Search for the cell housing the specified text and yield its [X, Y] center coordinate. 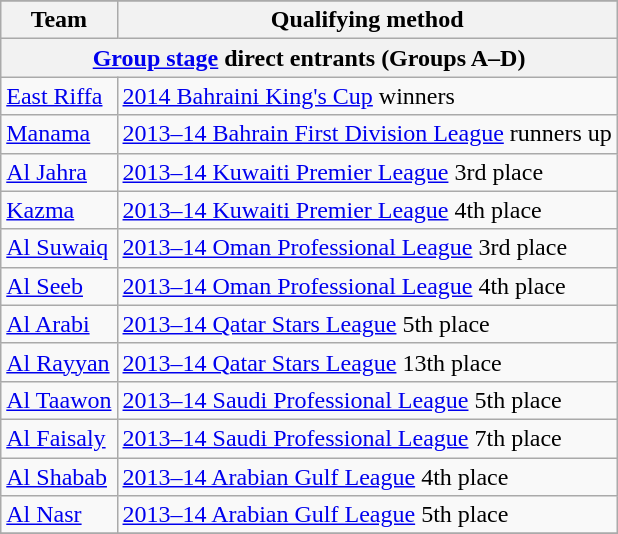
Group stage direct entrants (Groups A–D) [310, 58]
2013–14 Kuwaiti Premier League 4th place [367, 210]
2013–14 Bahrain First Division League runners up [367, 134]
Kazma [59, 210]
2014 Bahraini King's Cup winners [367, 96]
2013–14 Kuwaiti Premier League 3rd place [367, 172]
Team [59, 20]
Al Shabab [59, 477]
Qualifying method [367, 20]
2013–14 Qatar Stars League 5th place [367, 324]
2013–14 Saudi Professional League 7th place [367, 438]
2013–14 Saudi Professional League 5th place [367, 400]
Al Jahra [59, 172]
Al Nasr [59, 515]
2013–14 Oman Professional League 3rd place [367, 248]
Al Taawon [59, 400]
Al Faisaly [59, 438]
2013–14 Oman Professional League 4th place [367, 286]
2013–14 Qatar Stars League 13th place [367, 362]
Al Seeb [59, 286]
2013–14 Arabian Gulf League 4th place [367, 477]
Al Suwaiq [59, 248]
2013–14 Arabian Gulf League 5th place [367, 515]
Al Arabi [59, 324]
East Riffa [59, 96]
Manama [59, 134]
Al Rayyan [59, 362]
